Identify which cell holds the provided text, then report its [X, Y] central coordinate. 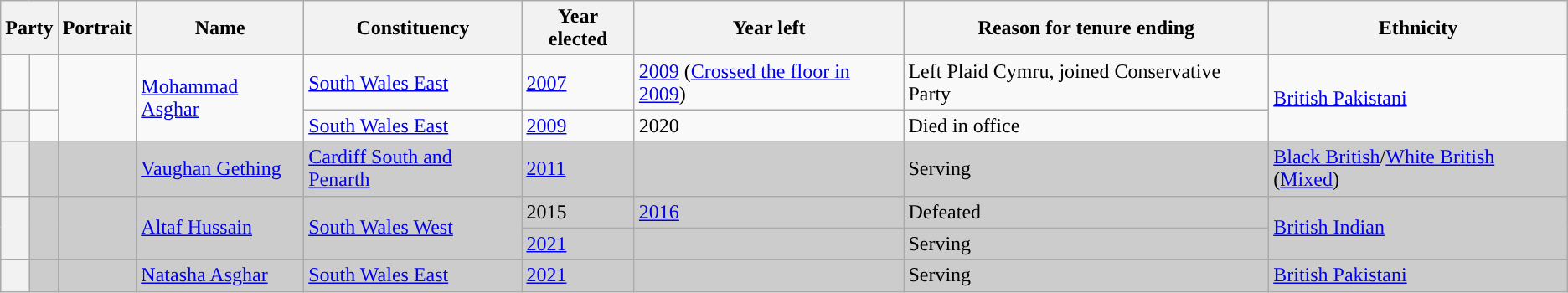
2009 [578, 126]
Reason for tenure ending [1086, 28]
2007 [578, 82]
Died in office [1086, 126]
Mohammad Asghar [220, 99]
Constituency [413, 28]
Black British/White British (Mixed) [1419, 169]
Vaughan Gething [220, 169]
Portrait [97, 28]
British Indian [1419, 228]
2020 [769, 126]
Defeated [1086, 212]
Ethnicity [1419, 28]
Left Plaid Cymru, joined Conservative Party [1086, 82]
South Wales West [413, 228]
Name [220, 28]
Cardiff South and Penarth [413, 169]
Party [29, 28]
Altaf Hussain [220, 228]
2015 [578, 212]
2009 (Crossed the floor in 2009) [769, 82]
Year left [769, 28]
Natasha Asghar [220, 275]
2016 [769, 212]
2011 [578, 169]
Year elected [578, 28]
